Capture the cell that displays the provided text and extract its [x, y] central coordinate. 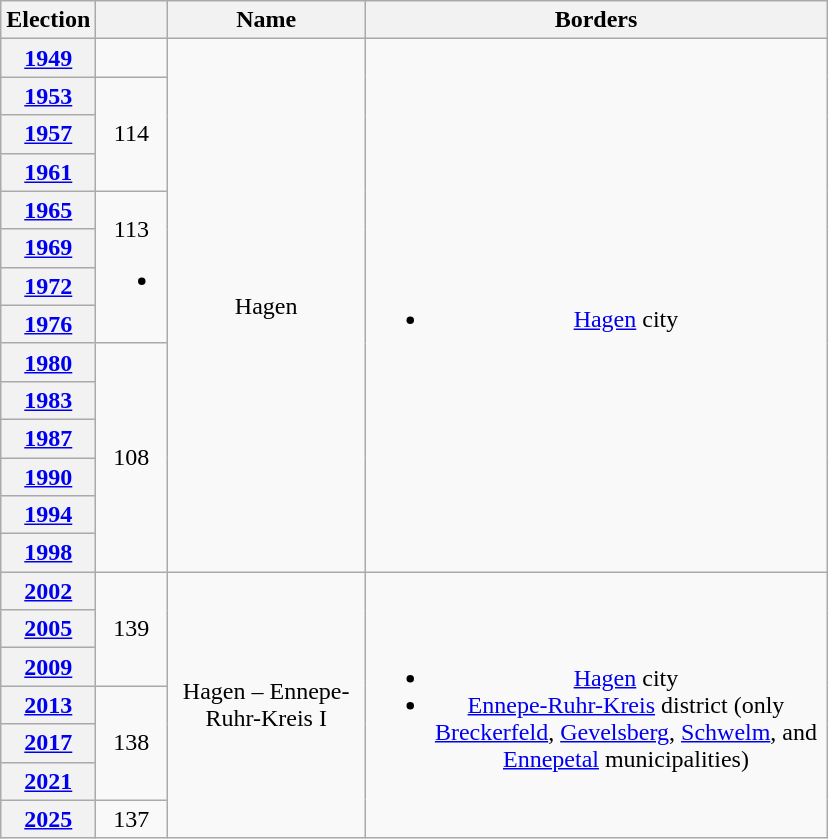
Hagen – Ennepe-Ruhr-Kreis I [266, 705]
2013 [48, 705]
2002 [48, 591]
139 [132, 629]
1980 [48, 362]
1965 [48, 210]
2009 [48, 667]
114 [132, 134]
1983 [48, 400]
137 [132, 819]
Hagen cityEnnepe-Ruhr-Kreis district (only Breckerfeld, Gevelsberg, Schwelm, and Ennepetal municipalities) [596, 705]
1957 [48, 134]
1969 [48, 248]
1998 [48, 553]
Hagen city [596, 306]
108 [132, 457]
Election [48, 20]
1949 [48, 58]
1976 [48, 324]
2021 [48, 781]
1953 [48, 96]
2017 [48, 743]
2025 [48, 819]
1972 [48, 286]
1987 [48, 438]
1961 [48, 172]
1990 [48, 477]
113 [132, 267]
Borders [596, 20]
138 [132, 743]
Name [266, 20]
Hagen [266, 306]
1994 [48, 515]
2005 [48, 629]
